Return the (X, Y) coordinate for the center point of the cell that contains the specified text.  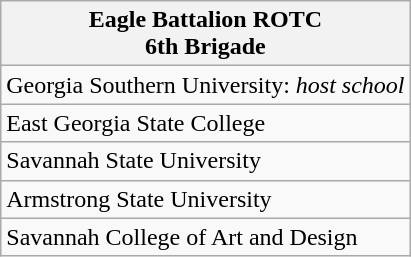
Armstrong State University (206, 199)
Eagle Battalion ROTC 6th Brigade (206, 34)
Savannah State University (206, 161)
Savannah College of Art and Design (206, 237)
East Georgia State College (206, 123)
Georgia Southern University: host school (206, 85)
